Return [x, y] of the center of cell containing provided text 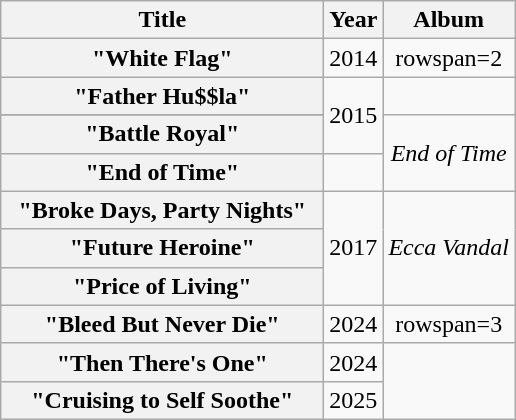
"Father Hu$$la" [162, 96]
2017 [354, 248]
"Battle Royal" [162, 134]
2014 [354, 58]
"White Flag" [162, 58]
2025 [354, 400]
"Cruising to Self Soothe" [162, 400]
"Then There's One" [162, 362]
Album [449, 20]
Title [162, 20]
"Bleed But Never Die" [162, 324]
"Future Heroine" [162, 248]
Year [354, 20]
2015 [354, 115]
End of Time [449, 153]
"End of Time" [162, 172]
rowspan=2 [449, 58]
"Price of Living" [162, 286]
"Broke Days, Party Nights" [162, 210]
rowspan=3 [449, 324]
Ecca Vandal [449, 248]
